For the text-containing cell, return its midpoint in (x, y) coordinate format. 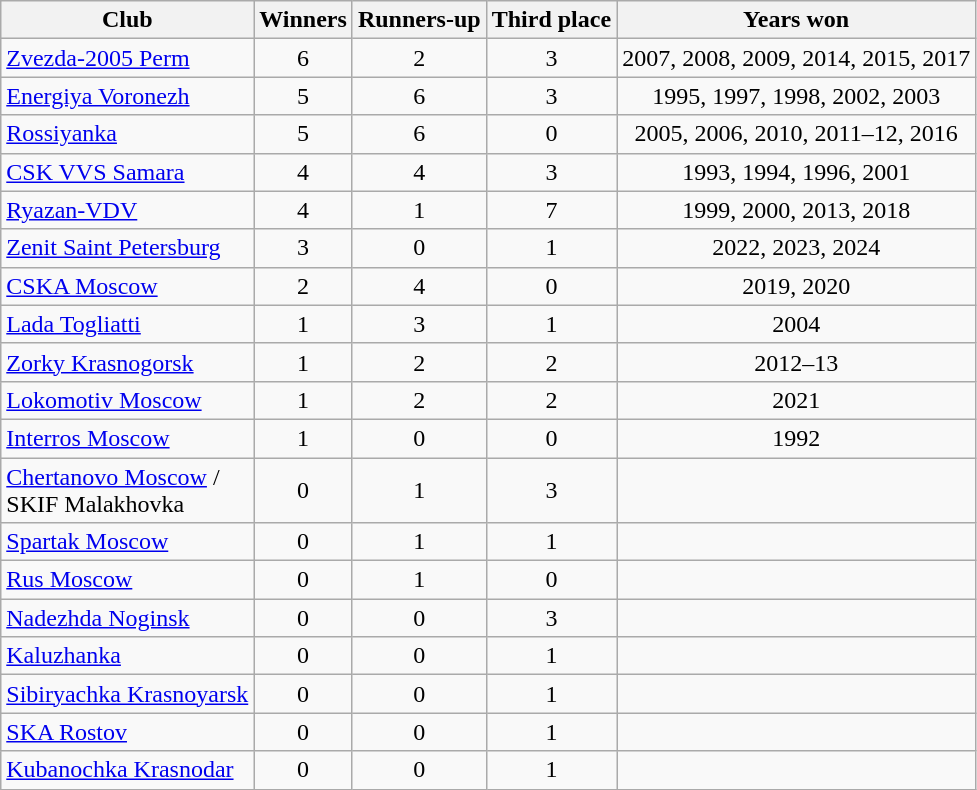
2012–13 (796, 362)
Lokomotiv Moscow (128, 400)
2019, 2020 (796, 286)
1992 (796, 438)
2022, 2023, 2024 (796, 248)
Runners-up (419, 20)
Third place (551, 20)
Lada Togliatti (128, 324)
Spartak Moscow (128, 542)
2004 (796, 324)
Years won (796, 20)
Kubanochka Krasnodar (128, 770)
1993, 1994, 1996, 2001 (796, 172)
CSK VVS Samara (128, 172)
Winners (304, 20)
2005, 2006, 2010, 2011–12, 2016 (796, 134)
2007, 2008, 2009, 2014, 2015, 2017 (796, 58)
1999, 2000, 2013, 2018 (796, 210)
Nadezhda Noginsk (128, 618)
Zvezda-2005 Perm (128, 58)
Energiya Voronezh (128, 96)
Ryazan-VDV (128, 210)
Sibiryachka Krasnoyarsk (128, 694)
CSKA Moscow (128, 286)
Rus Moscow (128, 580)
Chertanovo Moscow /SKIF Malakhovka (128, 490)
Zenit Saint Petersburg (128, 248)
7 (551, 210)
2021 (796, 400)
Kaluzhanka (128, 656)
Interros Moscow (128, 438)
Zorky Krasnogorsk (128, 362)
1995, 1997, 1998, 2002, 2003 (796, 96)
Rossiyanka (128, 134)
Club (128, 20)
SKA Rostov (128, 732)
